Output the (X, Y) coordinate of the center of the cell containing the given text.  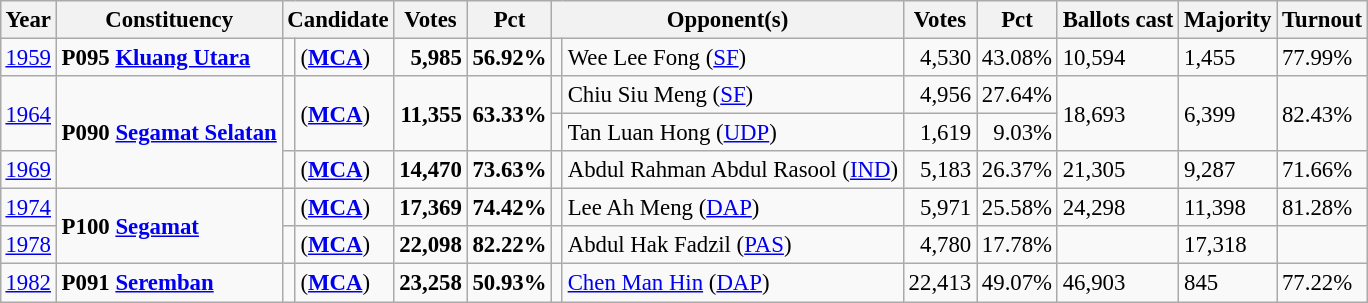
18,693 (1118, 114)
23,258 (430, 283)
9,287 (1228, 170)
17,369 (430, 208)
21,305 (1118, 170)
63.33% (510, 114)
56.92% (510, 57)
77.22% (1322, 283)
4,530 (940, 57)
46,903 (1118, 283)
Abdul Rahman Abdul Rasool (IND) (732, 170)
P095 Kluang Utara (169, 57)
Chen Man Hin (DAP) (732, 283)
1974 (28, 208)
1,455 (1228, 57)
4,780 (940, 245)
17,318 (1228, 245)
5,985 (430, 57)
5,183 (940, 170)
9.03% (1018, 133)
49.07% (1018, 283)
10,594 (1118, 57)
5,971 (940, 208)
81.28% (1322, 208)
Wee Lee Fong (SF) (732, 57)
Turnout (1322, 20)
845 (1228, 283)
1978 (28, 245)
17.78% (1018, 245)
24,298 (1118, 208)
Majority (1228, 20)
26.37% (1018, 170)
Year (28, 20)
1,619 (940, 133)
11,355 (430, 114)
Candidate (338, 20)
82.43% (1322, 114)
73.63% (510, 170)
14,470 (430, 170)
82.22% (510, 245)
6,399 (1228, 114)
77.99% (1322, 57)
P100 Segamat (169, 226)
P090 Segamat Selatan (169, 132)
1969 (28, 170)
27.64% (1018, 95)
22,413 (940, 283)
Opponent(s) (728, 20)
Chiu Siu Meng (SF) (732, 95)
25.58% (1018, 208)
22,098 (430, 245)
4,956 (940, 95)
Constituency (169, 20)
Abdul Hak Fadzil (PAS) (732, 245)
1964 (28, 114)
Ballots cast (1118, 20)
Tan Luan Hong (UDP) (732, 133)
1959 (28, 57)
11,398 (1228, 208)
71.66% (1322, 170)
50.93% (510, 283)
43.08% (1018, 57)
74.42% (510, 208)
1982 (28, 283)
P091 Seremban (169, 283)
Lee Ah Meng (DAP) (732, 208)
